Output the (x, y) coordinate of the center of the cell containing the given text.  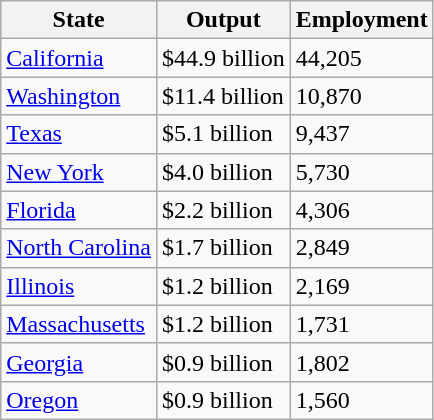
$11.4 billion (223, 96)
4,306 (362, 210)
$2.2 billion (223, 210)
North Carolina (79, 248)
1,560 (362, 400)
$4.0 billion (223, 172)
$1.7 billion (223, 248)
2,169 (362, 286)
44,205 (362, 58)
1,731 (362, 324)
Texas (79, 134)
1,802 (362, 362)
Oregon (79, 400)
Output (223, 20)
$44.9 billion (223, 58)
Georgia (79, 362)
10,870 (362, 96)
9,437 (362, 134)
California (79, 58)
2,849 (362, 248)
State (79, 20)
Florida (79, 210)
Massachusetts (79, 324)
Washington (79, 96)
$5.1 billion (223, 134)
Employment (362, 20)
New York (79, 172)
Illinois (79, 286)
5,730 (362, 172)
